Scan for the cell matching the given text and deliver its (x, y) coordinate at center. 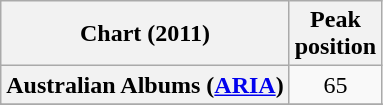
65 (335, 85)
Peakposition (335, 34)
Chart (2011) (145, 34)
Australian Albums (ARIA) (145, 85)
